Scan for the cell matching the given text and deliver its (X, Y) coordinate at center. 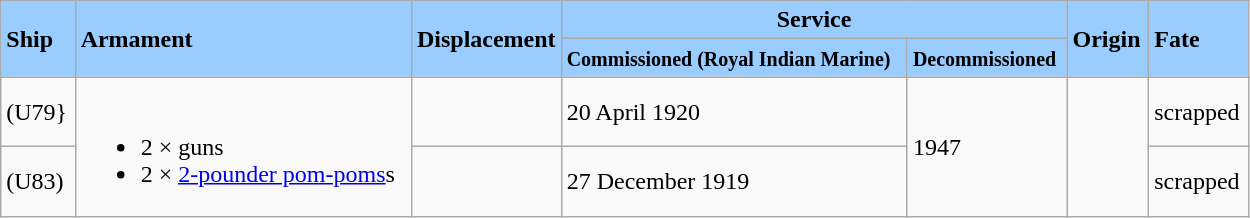
Armament (243, 39)
Commissioned (Royal Indian Marine) (734, 58)
(U79} (38, 112)
Ship (38, 39)
20 April 1920 (734, 112)
(U83) (38, 182)
Service (814, 20)
Displacement (486, 39)
27 December 1919 (734, 182)
Origin (1108, 39)
2 × guns2 × 2-pounder pom-pomss (243, 147)
Fate (1199, 39)
1947 (987, 147)
Decommissioned (987, 58)
